Determine the (x, y) coordinate at the center of the cell enclosing the given text.  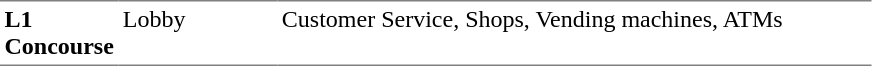
Lobby (198, 33)
L1Concourse (59, 33)
Customer Service, Shops, Vending machines, ATMs (574, 33)
